Provide the (X, Y) coordinate of the cell's center where the given text is located.  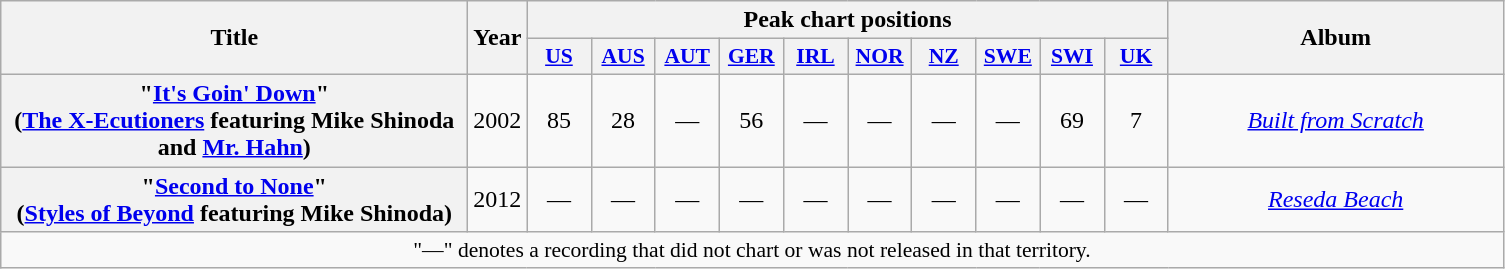
85 (559, 120)
Year (498, 38)
69 (1072, 120)
2002 (498, 120)
"It's Goin' Down"(The X-Ecutioners featuring Mike Shinoda and Mr. Hahn) (234, 120)
GER (751, 57)
Title (234, 38)
Peak chart positions (848, 20)
NZ (944, 57)
IRL (815, 57)
"—" denotes a recording that did not chart or was not released in that territory. (752, 250)
"Second to None"(Styles of Beyond featuring Mike Shinoda) (234, 198)
NOR (880, 57)
Built from Scratch (1336, 120)
US (559, 57)
56 (751, 120)
28 (623, 120)
UK (1136, 57)
AUS (623, 57)
Album (1336, 38)
7 (1136, 120)
2012 (498, 198)
Reseda Beach (1336, 198)
AUT (687, 57)
SWE (1008, 57)
SWI (1072, 57)
